For the text-containing cell, return its midpoint in [X, Y] coordinate format. 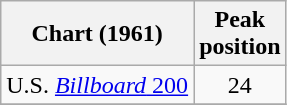
Chart (1961) [98, 34]
U.S. Billboard 200 [98, 85]
24 [240, 85]
Peakposition [240, 34]
